Return the (X, Y) coordinate for the center point of the cell that contains the specified text.  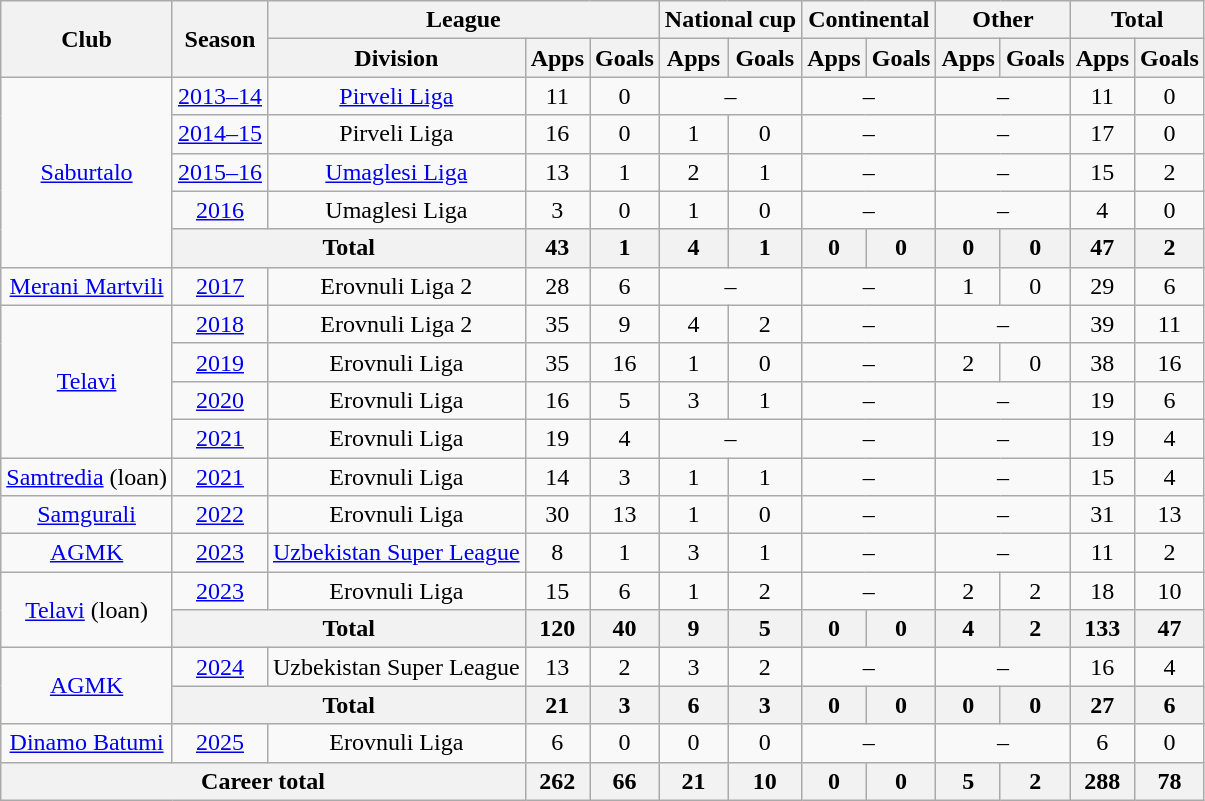
2015–16 (220, 172)
Telavi (87, 381)
Division (396, 58)
27 (1102, 705)
66 (625, 781)
31 (1102, 515)
Samgurali (87, 515)
Career total (263, 781)
Continental (869, 20)
Telavi (loan) (87, 610)
262 (557, 781)
League (463, 20)
39 (1102, 324)
Other (1003, 20)
2017 (220, 286)
288 (1102, 781)
2019 (220, 362)
2020 (220, 400)
Dinamo Batumi (87, 743)
Samtredia (loan) (87, 477)
8 (557, 553)
38 (1102, 362)
133 (1102, 629)
120 (557, 629)
Club (87, 39)
2022 (220, 515)
2014–15 (220, 134)
Merani Martvili (87, 286)
2018 (220, 324)
Saburtalo (87, 172)
78 (1170, 781)
14 (557, 477)
30 (557, 515)
17 (1102, 134)
29 (1102, 286)
40 (625, 629)
43 (557, 248)
2024 (220, 667)
Season (220, 39)
2016 (220, 210)
18 (1102, 591)
National cup (730, 20)
28 (557, 286)
2013–14 (220, 96)
2025 (220, 743)
